From the cell containing the given text, extract its center point as [X, Y] coordinate. 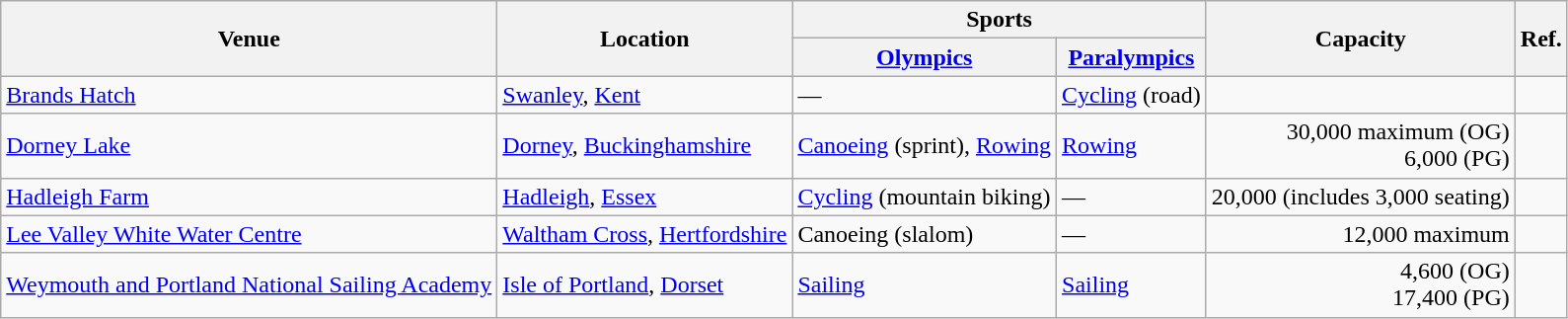
12,000 maximum [1360, 234]
Swanley, Kent [645, 95]
Canoeing (slalom) [925, 234]
Brands Hatch [249, 95]
Paralympics [1132, 57]
Capacity [1360, 39]
Ref. [1541, 39]
Waltham Cross, Hertfordshire [645, 234]
Rowing [1132, 146]
Hadleigh Farm [249, 197]
Cycling (mountain biking) [925, 197]
Venue [249, 39]
Cycling (road) [1132, 95]
Location [645, 39]
Isle of Portland, Dorset [645, 284]
Weymouth and Portland National Sailing Academy [249, 284]
20,000 (includes 3,000 seating) [1360, 197]
Sports [999, 20]
4,600 (OG) 17,400 (PG) [1360, 284]
Canoeing (sprint), Rowing [925, 146]
Hadleigh, Essex [645, 197]
Dorney Lake [249, 146]
Olympics [925, 57]
Lee Valley White Water Centre [249, 234]
Dorney, Buckinghamshire [645, 146]
30,000 maximum (OG)6,000 (PG) [1360, 146]
